Pinpoint the cell where the given text exists, returning its [X, Y] midpoint coordinate. 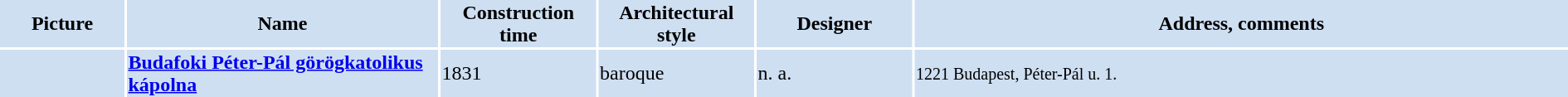
Picture [62, 23]
baroque [677, 73]
Address, comments [1241, 23]
Budafoki Péter-Pál görögkatolikus kápolna [282, 73]
1221 Budapest, Péter-Pál u. 1. [1241, 73]
Name [282, 23]
n. a. [835, 73]
1831 [519, 73]
Designer [835, 23]
Architectural style [677, 23]
Construction time [519, 23]
